Extract the (x, y) coordinate from the center of the cell holding the provided text.  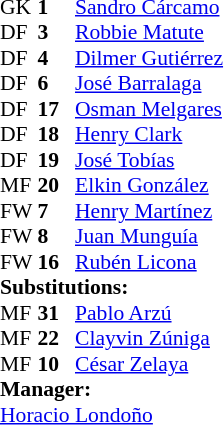
17 (57, 109)
20 (57, 185)
Juan Munguía (149, 237)
7 (57, 211)
Osman Melgares (149, 109)
4 (57, 58)
Robbie Matute (149, 33)
22 (57, 339)
José Tobías (149, 160)
8 (57, 237)
Manager: (112, 389)
Pablo Arzú (149, 313)
Substitutions: (112, 287)
6 (57, 83)
Clayvin Zúniga (149, 339)
31 (57, 313)
16 (57, 262)
Rubén Licona (149, 262)
Henry Martínez (149, 211)
Elkin González (149, 185)
Henry Clark (149, 135)
José Barralaga (149, 83)
10 (57, 364)
18 (57, 135)
3 (57, 33)
19 (57, 160)
Dilmer Gutiérrez (149, 58)
César Zelaya (149, 364)
